Find where the given text appears and provide that cell's center as [X, Y] coordinate. 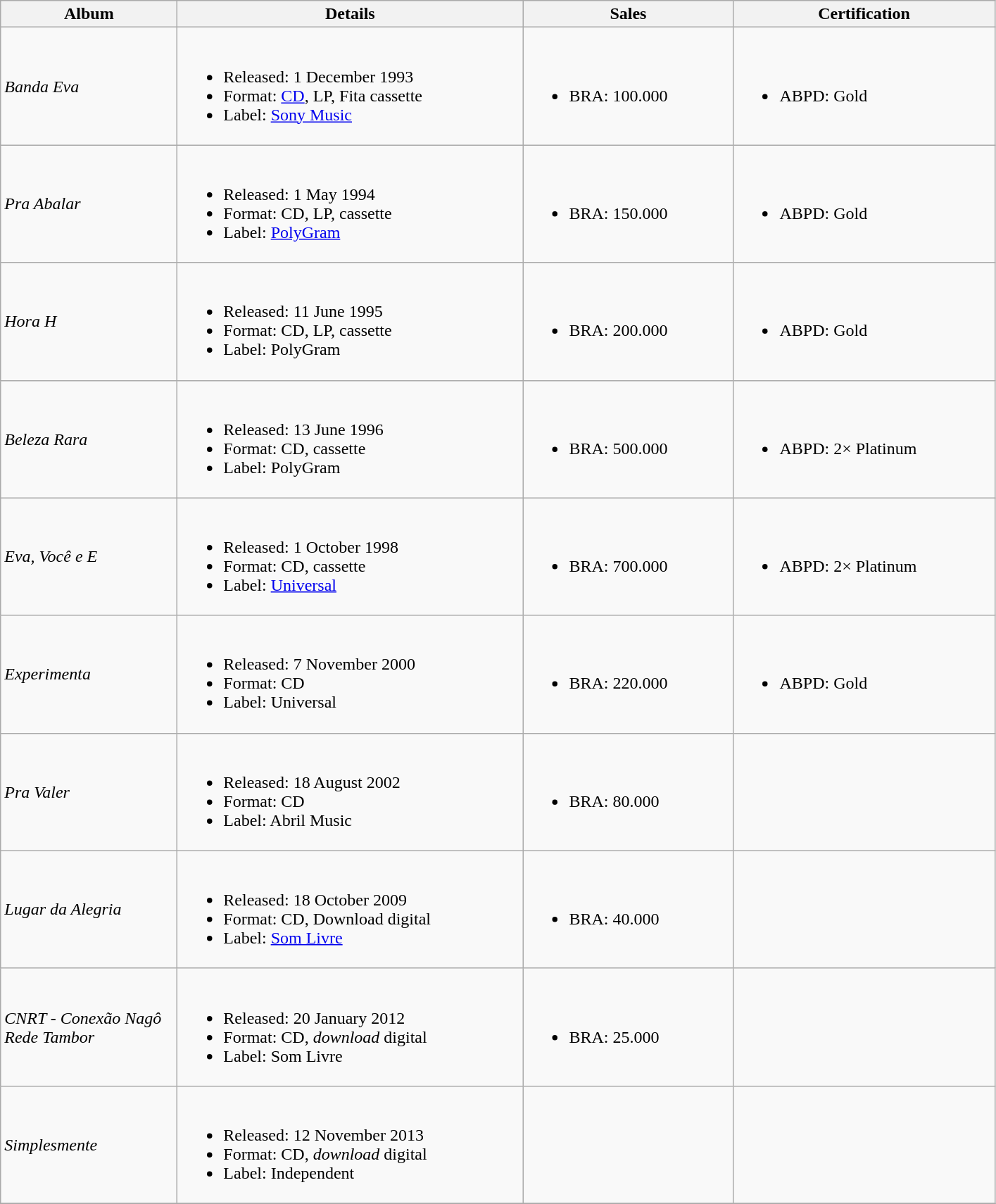
Released: 12 November 2013Format: CD, download digitalLabel: Independent [351, 1145]
Experimenta [89, 675]
Beleza Rara [89, 439]
Released: 1 October 1998Format: CD, cassetteLabel: Universal [351, 556]
Certification [864, 14]
Lugar da Alegria [89, 910]
Album [89, 14]
Released: 1 May 1994Format: CD, LP, cassetteLabel: PolyGram [351, 204]
Sales [628, 14]
Released: 7 November 2000Format: CDLabel: Universal [351, 675]
BRA: 700.000 [628, 556]
BRA: 200.000 [628, 321]
BRA: 25.000 [628, 1027]
Released: 18 August 2002Format: CDLabel: Abril Music [351, 791]
BRA: 500.000 [628, 439]
Released: 1 December 1993Format: CD, LP, Fita cassetteLabel: Sony Music [351, 86]
Released: 11 June 1995Format: CD, LP, cassetteLabel: PolyGram [351, 321]
Hora H [89, 321]
BRA: 220.000 [628, 675]
Banda Eva [89, 86]
Released: 20 January 2012Format: CD, download digitalLabel: Som Livre [351, 1027]
BRA: 40.000 [628, 910]
Released: 13 June 1996Format: CD, cassetteLabel: PolyGram [351, 439]
Released: 18 October 2009Format: CD, Download digitalLabel: Som Livre [351, 910]
CNRT - Conexão Nagô Rede Tambor [89, 1027]
Simplesmente [89, 1145]
Pra Valer [89, 791]
BRA: 150.000 [628, 204]
Eva, Você e E [89, 556]
BRA: 80.000 [628, 791]
Pra Abalar [89, 204]
BRA: 100.000 [628, 86]
Details [351, 14]
